Output the [X, Y] coordinate of the center of the cell containing the given text.  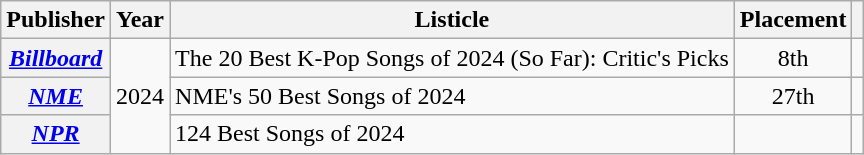
NPR [56, 134]
Publisher [56, 20]
The 20 Best K-Pop Songs of 2024 (So Far): Critic's Picks [452, 58]
2024 [140, 96]
27th [793, 96]
Billboard [56, 58]
NME's 50 Best Songs of 2024 [452, 96]
Year [140, 20]
124 Best Songs of 2024 [452, 134]
NME [56, 96]
Placement [793, 20]
8th [793, 58]
Listicle [452, 20]
